Identify which cell holds the provided text, then report its (x, y) central coordinate. 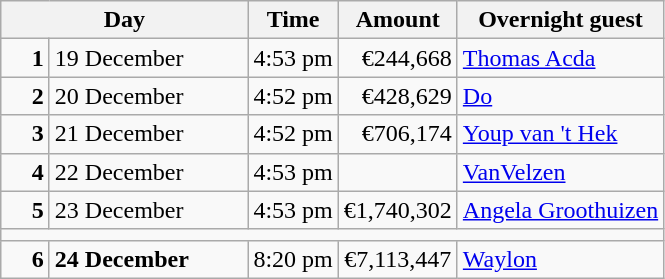
Youp van 't Hek (560, 134)
8:20 pm (293, 259)
€1,740,302 (398, 210)
Thomas Acda (560, 58)
Do (560, 96)
Overnight guest (560, 20)
3 (26, 134)
20 December (148, 96)
Day (124, 20)
6 (26, 259)
2 (26, 96)
€7,113,447 (398, 259)
Angela Groothuizen (560, 210)
€428,629 (398, 96)
22 December (148, 172)
19 December (148, 58)
Amount (398, 20)
Waylon (560, 259)
5 (26, 210)
1 (26, 58)
24 December (148, 259)
€706,174 (398, 134)
21 December (148, 134)
23 December (148, 210)
Time (293, 20)
VanVelzen (560, 172)
4 (26, 172)
€244,668 (398, 58)
